Scan for the cell matching the given text and deliver its [x, y] coordinate at center. 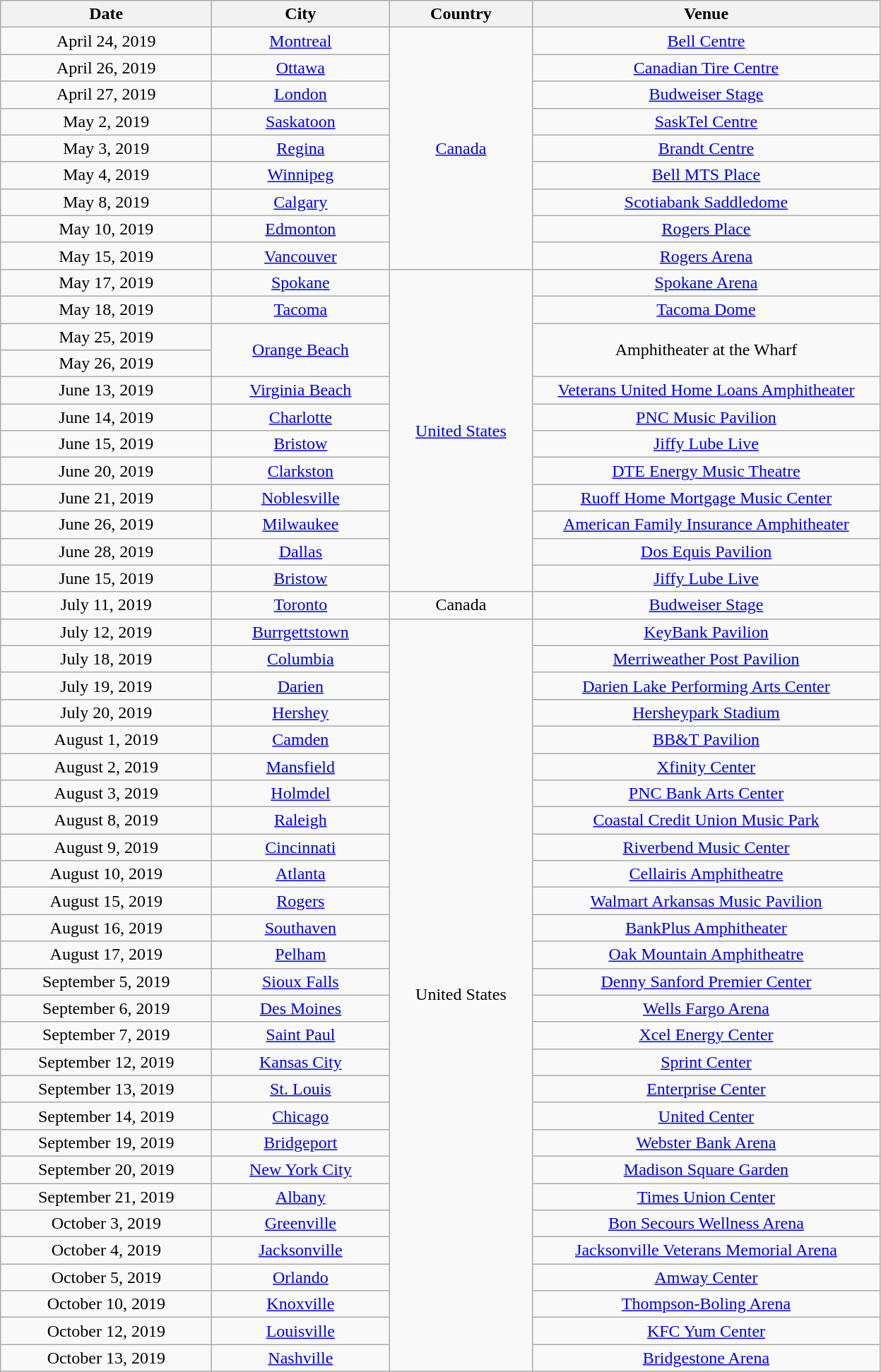
Des Moines [301, 1008]
September 12, 2019 [106, 1062]
Xcel Energy Center [706, 1035]
July 19, 2019 [106, 686]
KeyBank Pavilion [706, 632]
September 21, 2019 [106, 1197]
July 12, 2019 [106, 632]
September 13, 2019 [106, 1089]
April 27, 2019 [106, 95]
KFC Yum Center [706, 1331]
May 26, 2019 [106, 364]
October 12, 2019 [106, 1331]
July 18, 2019 [106, 659]
Camden [301, 739]
August 17, 2019 [106, 955]
August 16, 2019 [106, 928]
Louisville [301, 1331]
Raleigh [301, 821]
Winnipeg [301, 175]
DTE Energy Music Theatre [706, 471]
May 18, 2019 [106, 309]
Toronto [301, 605]
August 10, 2019 [106, 874]
Sioux Falls [301, 982]
September 14, 2019 [106, 1116]
Amway Center [706, 1277]
June 26, 2019 [106, 525]
Noblesville [301, 498]
Merriweather Post Pavilion [706, 659]
October 4, 2019 [106, 1251]
Rogers [301, 901]
May 10, 2019 [106, 229]
May 3, 2019 [106, 148]
May 2, 2019 [106, 121]
Hersheypark Stadium [706, 712]
June 14, 2019 [106, 417]
Times Union Center [706, 1197]
May 15, 2019 [106, 256]
Canadian Tire Centre [706, 68]
Knoxville [301, 1304]
Thompson-Boling Arena [706, 1304]
Columbia [301, 659]
July 11, 2019 [106, 605]
Walmart Arkansas Music Pavilion [706, 901]
June 28, 2019 [106, 551]
Jacksonville [301, 1251]
June 13, 2019 [106, 390]
Bell MTS Place [706, 175]
Webster Bank Arena [706, 1143]
Cincinnati [301, 847]
Dallas [301, 551]
Bon Secours Wellness Arena [706, 1224]
May 25, 2019 [106, 337]
St. Louis [301, 1089]
Kansas City [301, 1062]
June 20, 2019 [106, 471]
Milwaukee [301, 525]
October 13, 2019 [106, 1358]
June 21, 2019 [106, 498]
Brandt Centre [706, 148]
Holmdel [301, 794]
Sprint Center [706, 1062]
September 7, 2019 [106, 1035]
Date [106, 14]
Venue [706, 14]
Oak Mountain Amphitheatre [706, 955]
October 5, 2019 [106, 1277]
Vancouver [301, 256]
Saint Paul [301, 1035]
London [301, 95]
Cellairis Amphitheatre [706, 874]
July 20, 2019 [106, 712]
Edmonton [301, 229]
Orange Beach [301, 350]
Coastal Credit Union Music Park [706, 821]
Tacoma Dome [706, 309]
September 6, 2019 [106, 1008]
Virginia Beach [301, 390]
Pelham [301, 955]
Regina [301, 148]
Country [461, 14]
April 24, 2019 [106, 41]
PNC Bank Arts Center [706, 794]
Albany [301, 1197]
BB&T Pavilion [706, 739]
Amphitheater at the Wharf [706, 350]
Bell Centre [706, 41]
Charlotte [301, 417]
Scotiabank Saddledome [706, 202]
Darien [301, 686]
Clarkston [301, 471]
August 2, 2019 [106, 766]
April 26, 2019 [106, 68]
Saskatoon [301, 121]
Rogers Arena [706, 256]
Denny Sanford Premier Center [706, 982]
Ottawa [301, 68]
Calgary [301, 202]
May 4, 2019 [106, 175]
September 20, 2019 [106, 1169]
May 17, 2019 [106, 282]
August 3, 2019 [106, 794]
Orlando [301, 1277]
Xfinity Center [706, 766]
American Family Insurance Amphitheater [706, 525]
Enterprise Center [706, 1089]
Ruoff Home Mortgage Music Center [706, 498]
September 19, 2019 [106, 1143]
Rogers Place [706, 229]
September 5, 2019 [106, 982]
Greenville [301, 1224]
City [301, 14]
Veterans United Home Loans Amphitheater [706, 390]
BankPlus Amphitheater [706, 928]
Atlanta [301, 874]
Chicago [301, 1116]
Jacksonville Veterans Memorial Arena [706, 1251]
Wells Fargo Arena [706, 1008]
Montreal [301, 41]
New York City [301, 1169]
United Center [706, 1116]
Mansfield [301, 766]
PNC Music Pavilion [706, 417]
Bridgestone Arena [706, 1358]
October 10, 2019 [106, 1304]
Dos Equis Pavilion [706, 551]
Tacoma [301, 309]
SaskTel Centre [706, 121]
Hershey [301, 712]
August 1, 2019 [106, 739]
Spokane [301, 282]
October 3, 2019 [106, 1224]
Bridgeport [301, 1143]
Nashville [301, 1358]
August 8, 2019 [106, 821]
Burrgettstown [301, 632]
May 8, 2019 [106, 202]
Southaven [301, 928]
Spokane Arena [706, 282]
August 9, 2019 [106, 847]
Riverbend Music Center [706, 847]
Madison Square Garden [706, 1169]
August 15, 2019 [106, 901]
Darien Lake Performing Arts Center [706, 686]
